Detect which cell encompasses the target text, then output its (X, Y) center coordinate. 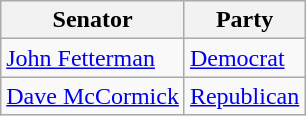
Democrat (244, 58)
Republican (244, 96)
Senator (93, 20)
Party (244, 20)
John Fetterman (93, 58)
Dave McCormick (93, 96)
